Find where the given text appears and provide that cell's center as [X, Y] coordinate. 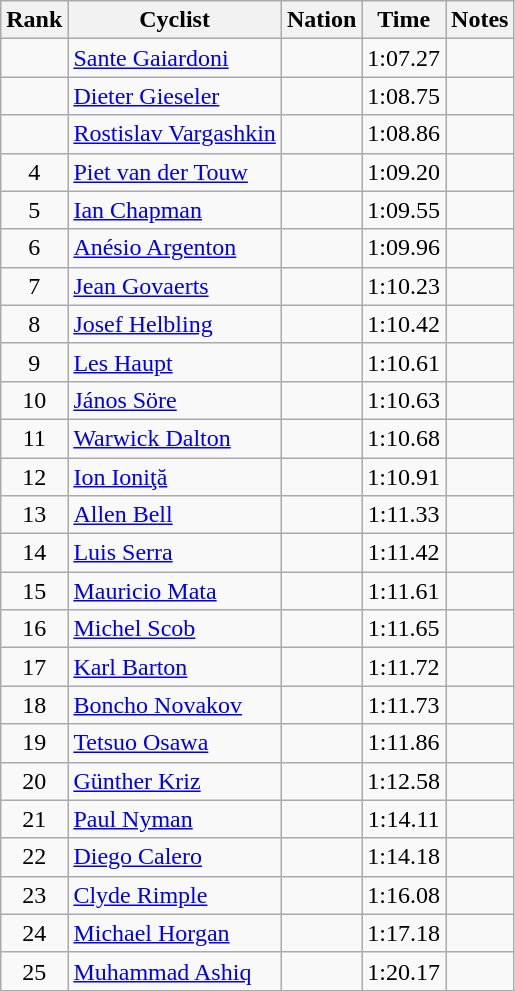
1:14.18 [404, 857]
17 [34, 667]
Piet van der Touw [175, 172]
1:11.42 [404, 553]
1:11.65 [404, 629]
Muhammad Ashiq [175, 971]
23 [34, 895]
Günther Kriz [175, 781]
13 [34, 515]
4 [34, 172]
Paul Nyman [175, 819]
Les Haupt [175, 362]
1:09.55 [404, 210]
1:17.18 [404, 933]
1:11.86 [404, 743]
Ian Chapman [175, 210]
1:12.58 [404, 781]
Luis Serra [175, 553]
5 [34, 210]
12 [34, 477]
20 [34, 781]
19 [34, 743]
Sante Gaiardoni [175, 58]
Clyde Rimple [175, 895]
Michel Scob [175, 629]
7 [34, 286]
1:10.91 [404, 477]
Michael Horgan [175, 933]
Rostislav Vargashkin [175, 134]
1:11.73 [404, 705]
22 [34, 857]
Allen Bell [175, 515]
Ion Ioniţă [175, 477]
1:09.96 [404, 248]
1:10.61 [404, 362]
Tetsuo Osawa [175, 743]
Karl Barton [175, 667]
18 [34, 705]
24 [34, 933]
Cyclist [175, 20]
Jean Govaerts [175, 286]
János Söre [175, 400]
Josef Helbling [175, 324]
Mauricio Mata [175, 591]
Diego Calero [175, 857]
14 [34, 553]
16 [34, 629]
1:07.27 [404, 58]
1:08.75 [404, 96]
1:11.72 [404, 667]
9 [34, 362]
Dieter Gieseler [175, 96]
6 [34, 248]
8 [34, 324]
1:11.33 [404, 515]
10 [34, 400]
Anésio Argenton [175, 248]
1:20.17 [404, 971]
25 [34, 971]
1:10.23 [404, 286]
1:08.86 [404, 134]
11 [34, 438]
Nation [321, 20]
Rank [34, 20]
1:10.42 [404, 324]
Boncho Novakov [175, 705]
21 [34, 819]
Warwick Dalton [175, 438]
1:11.61 [404, 591]
1:09.20 [404, 172]
Notes [480, 20]
Time [404, 20]
1:16.08 [404, 895]
15 [34, 591]
1:14.11 [404, 819]
1:10.63 [404, 400]
1:10.68 [404, 438]
